From the cell containing the given text, extract its center point as (X, Y) coordinate. 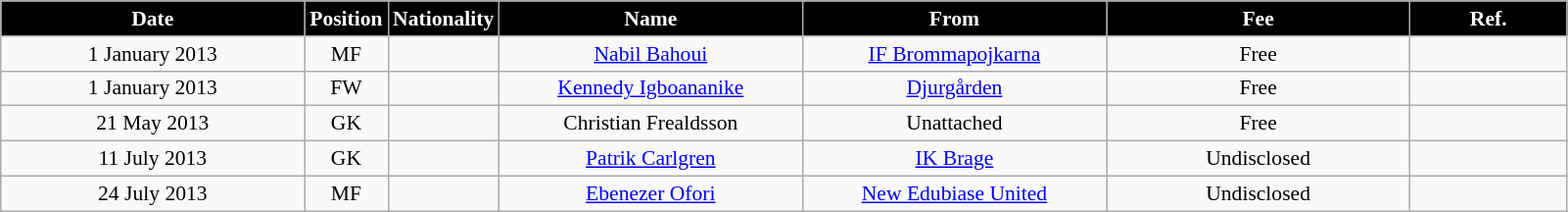
IK Brage (954, 159)
IF Brommapojkarna (954, 54)
Patrik Carlgren (650, 159)
From (954, 19)
Nationality (443, 19)
Christian Frealdsson (650, 124)
Name (650, 19)
Djurgården (954, 88)
Ref. (1489, 19)
21 May 2013 (153, 124)
Nabil Bahoui (650, 54)
Date (153, 19)
New Edubiase United (954, 193)
FW (347, 88)
Position (347, 19)
24 July 2013 (153, 193)
Fee (1259, 19)
11 July 2013 (153, 159)
Kennedy Igboananike (650, 88)
Unattached (954, 124)
Ebenezer Ofori (650, 193)
